Return (x, y) of the center of cell containing provided text 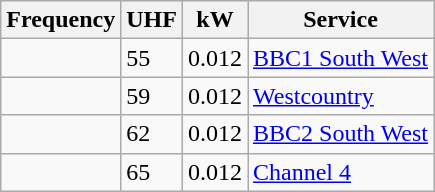
62 (152, 134)
Service (341, 20)
UHF (152, 20)
BBC2 South West (341, 134)
59 (152, 96)
kW (214, 20)
Channel 4 (341, 172)
BBC1 South West (341, 58)
65 (152, 172)
Westcountry (341, 96)
55 (152, 58)
Frequency (61, 20)
